Return the [X, Y] coordinate for the center point of the cell that contains the specified text.  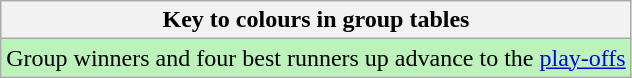
Key to colours in group tables [316, 20]
Group winners and four best runners up advance to the play-offs [316, 58]
